Search for the cell housing the specified text and yield its [X, Y] center coordinate. 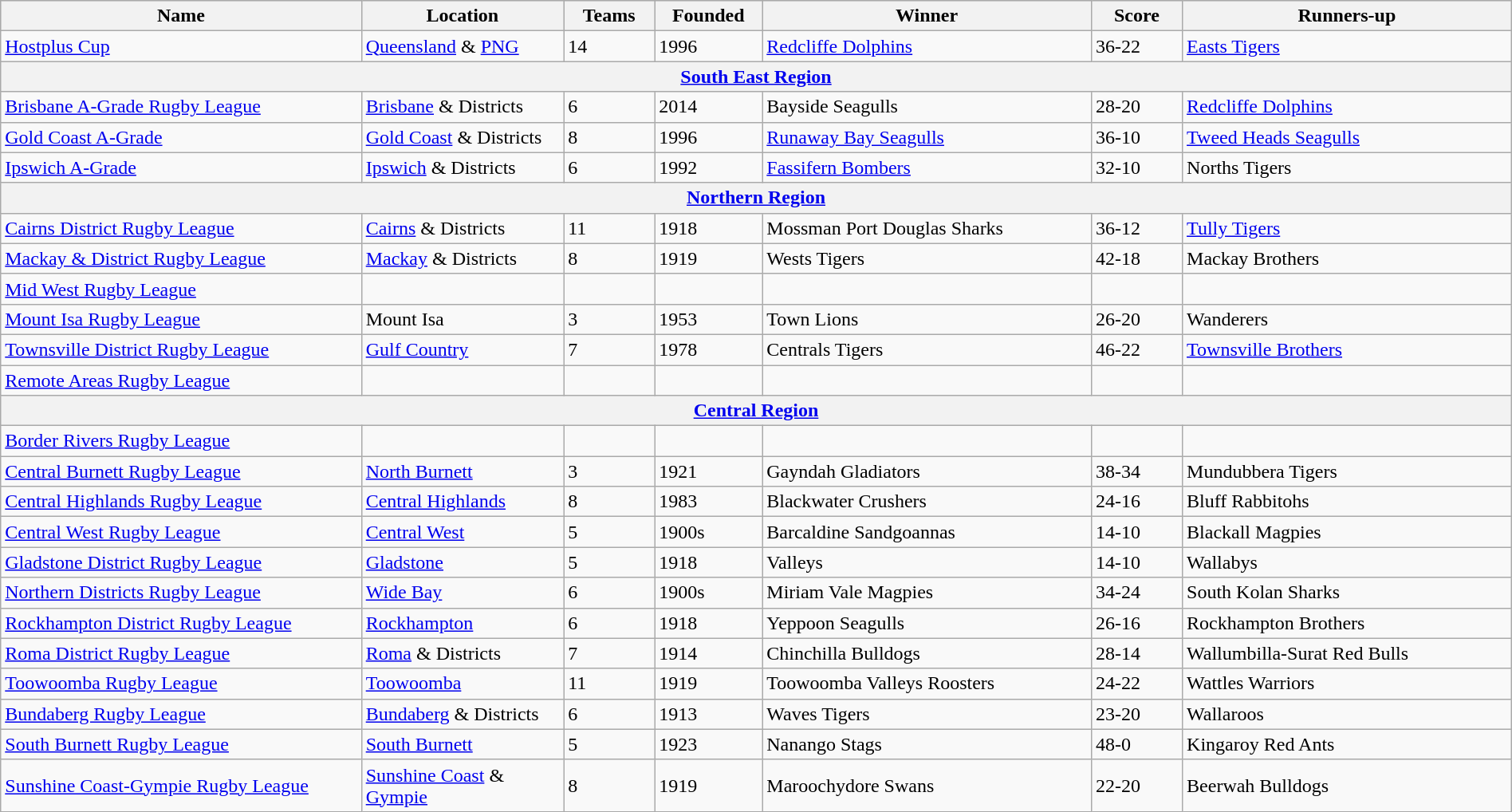
Wallabys [1348, 562]
Score [1136, 16]
Sunshine Coast-Gympie Rugby League [181, 785]
Central West Rugby League [181, 532]
South Burnett Rugby League [181, 744]
28-14 [1136, 653]
Remote Areas Rugby League [181, 380]
Central Burnett Rugby League [181, 471]
Roma & Districts [463, 653]
Wide Bay [463, 593]
Wattles Warriors [1348, 684]
Bundaberg Rugby League [181, 714]
Chinchilla Bulldogs [927, 653]
Wanderers [1348, 319]
Townsville Brothers [1348, 349]
Gayndah Gladiators [927, 471]
24-22 [1136, 684]
36-22 [1136, 46]
Northern Region [756, 198]
Tweed Heads Seagulls [1348, 137]
South Kolan Sharks [1348, 593]
Central Region [756, 411]
Northern Districts Rugby League [181, 593]
23-20 [1136, 714]
1978 [708, 349]
36-10 [1136, 137]
Beerwah Bulldogs [1348, 785]
Teams [609, 16]
Nanango Stags [927, 744]
Wests Tigers [927, 258]
Runaway Bay Seagulls [927, 137]
Central Highlands [463, 502]
2014 [708, 107]
Bundaberg & Districts [463, 714]
Ipswich & Districts [463, 168]
Central Highlands Rugby League [181, 502]
Queensland & PNG [463, 46]
1923 [708, 744]
26-20 [1136, 319]
Central West [463, 532]
Rockhampton [463, 623]
Mackay & Districts [463, 258]
32-10 [1136, 168]
Mount Isa [463, 319]
26-16 [1136, 623]
Mid West Rugby League [181, 289]
North Burnett [463, 471]
28-20 [1136, 107]
Blackwater Crushers [927, 502]
Mackay & District Rugby League [181, 258]
Wallumbilla-Surat Red Bulls [1348, 653]
Gulf Country [463, 349]
34-24 [1136, 593]
Wallaroos [1348, 714]
Winner [927, 16]
1983 [708, 502]
Cairns & Districts [463, 228]
38-34 [1136, 471]
Rockhampton Brothers [1348, 623]
46-22 [1136, 349]
Rockhampton District Rugby League [181, 623]
24-16 [1136, 502]
Kingaroy Red Ants [1348, 744]
1913 [708, 714]
Gold Coast A-Grade [181, 137]
Easts Tigers [1348, 46]
Hostplus Cup [181, 46]
1914 [708, 653]
Runners-up [1348, 16]
Fassifern Bombers [927, 168]
Mossman Port Douglas Sharks [927, 228]
Yeppoon Seagulls [927, 623]
1953 [708, 319]
1992 [708, 168]
Cairns District Rugby League [181, 228]
Name [181, 16]
Founded [708, 16]
Norths Tigers [1348, 168]
1921 [708, 471]
South Burnett [463, 744]
Tully Tigers [1348, 228]
Mount Isa Rugby League [181, 319]
Gold Coast & Districts [463, 137]
Gladstone District Rugby League [181, 562]
Town Lions [927, 319]
Toowoomba [463, 684]
Mackay Brothers [1348, 258]
36-12 [1136, 228]
Waves Tigers [927, 714]
Location [463, 16]
22-20 [1136, 785]
Roma District Rugby League [181, 653]
Brisbane A-Grade Rugby League [181, 107]
South East Region [756, 77]
Valleys [927, 562]
Centrals Tigers [927, 349]
Barcaldine Sandgoannas [927, 532]
Toowoomba Valleys Roosters [927, 684]
Ipswich A-Grade [181, 168]
Border Rivers Rugby League [181, 441]
Toowoomba Rugby League [181, 684]
Miriam Vale Magpies [927, 593]
Gladstone [463, 562]
Blackall Magpies [1348, 532]
Mundubbera Tigers [1348, 471]
Bayside Seagulls [927, 107]
42-18 [1136, 258]
Townsville District Rugby League [181, 349]
14 [609, 46]
48-0 [1136, 744]
Maroochydore Swans [927, 785]
Brisbane & Districts [463, 107]
Bluff Rabbitohs [1348, 502]
Sunshine Coast & Gympie [463, 785]
